Return the [X, Y] coordinate for the center point of the cell that contains the specified text.  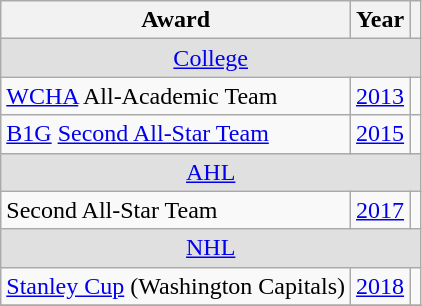
B1G Second All-Star Team [176, 134]
AHL [211, 172]
NHL [211, 248]
Second All-Star Team [176, 210]
Award [176, 20]
Year [380, 20]
WCHA All-Academic Team [176, 96]
2017 [380, 210]
2015 [380, 134]
2018 [380, 286]
College [211, 58]
Stanley Cup (Washington Capitals) [176, 286]
2013 [380, 96]
